Identify which cell holds the provided text, then report its [x, y] central coordinate. 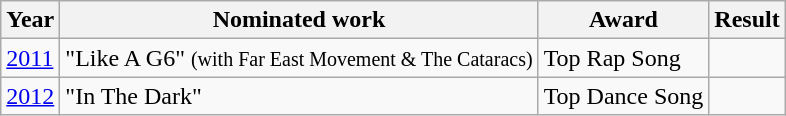
2012 [30, 96]
Nominated work [299, 20]
Award [624, 20]
"In The Dark" [299, 96]
Year [30, 20]
Result [747, 20]
"Like A G6" (with Far East Movement & The Cataracs) [299, 58]
2011 [30, 58]
Top Dance Song [624, 96]
Top Rap Song [624, 58]
